Extract the [X, Y] coordinate from the center of the cell holding the provided text.  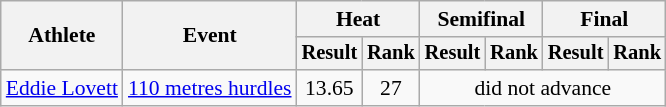
Athlete [62, 36]
27 [391, 88]
13.65 [330, 88]
Final [604, 19]
110 metres hurdles [210, 88]
Event [210, 36]
Eddie Lovett [62, 88]
Heat [358, 19]
did not advance [543, 88]
Semifinal [482, 19]
